Detect which cell encompasses the target text, then output its [x, y] center coordinate. 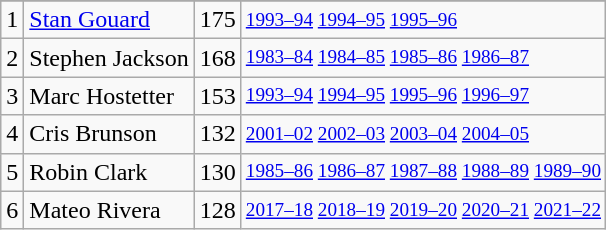
6 [12, 210]
153 [218, 96]
Stan Gouard [109, 20]
Robin Clark [109, 172]
1993–94 1994–95 1995–96 [423, 20]
128 [218, 210]
2 [12, 58]
3 [12, 96]
1993–94 1994–95 1995–96 1996–97 [423, 96]
130 [218, 172]
Mateo Rivera [109, 210]
1 [12, 20]
Marc Hostetter [109, 96]
168 [218, 58]
1985–86 1986–87 1987–88 1988–89 1989–90 [423, 172]
1983–84 1984–85 1985–86 1986–87 [423, 58]
Cris Brunson [109, 134]
5 [12, 172]
Stephen Jackson [109, 58]
4 [12, 134]
175 [218, 20]
2017–18 2018–19 2019–20 2020–21 2021–22 [423, 210]
2001–02 2002–03 2003–04 2004–05 [423, 134]
132 [218, 134]
